For the text-containing cell, return its midpoint in [X, Y] coordinate format. 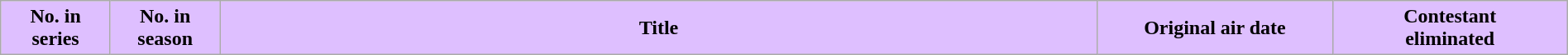
Contestanteliminated [1450, 28]
No. inseries [56, 28]
Original air date [1215, 28]
Title [658, 28]
No. inseason [165, 28]
